From the cell containing the given text, extract its center point as (x, y) coordinate. 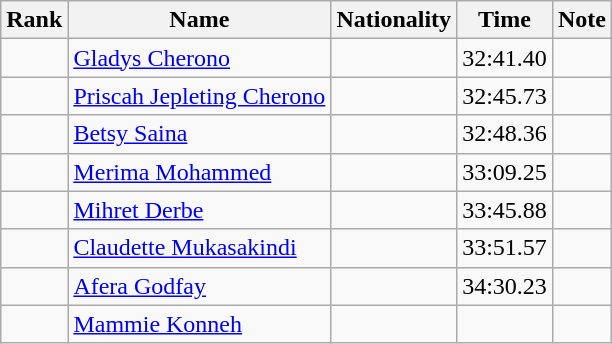
Priscah Jepleting Cherono (200, 96)
Claudette Mukasakindi (200, 248)
Time (505, 20)
33:51.57 (505, 248)
Rank (34, 20)
32:48.36 (505, 134)
Betsy Saina (200, 134)
34:30.23 (505, 286)
Name (200, 20)
Mammie Konneh (200, 324)
32:41.40 (505, 58)
32:45.73 (505, 96)
33:45.88 (505, 210)
33:09.25 (505, 172)
Note (582, 20)
Gladys Cherono (200, 58)
Merima Mohammed (200, 172)
Mihret Derbe (200, 210)
Afera Godfay (200, 286)
Nationality (394, 20)
